Output the [X, Y] coordinate of the center of the cell containing the given text.  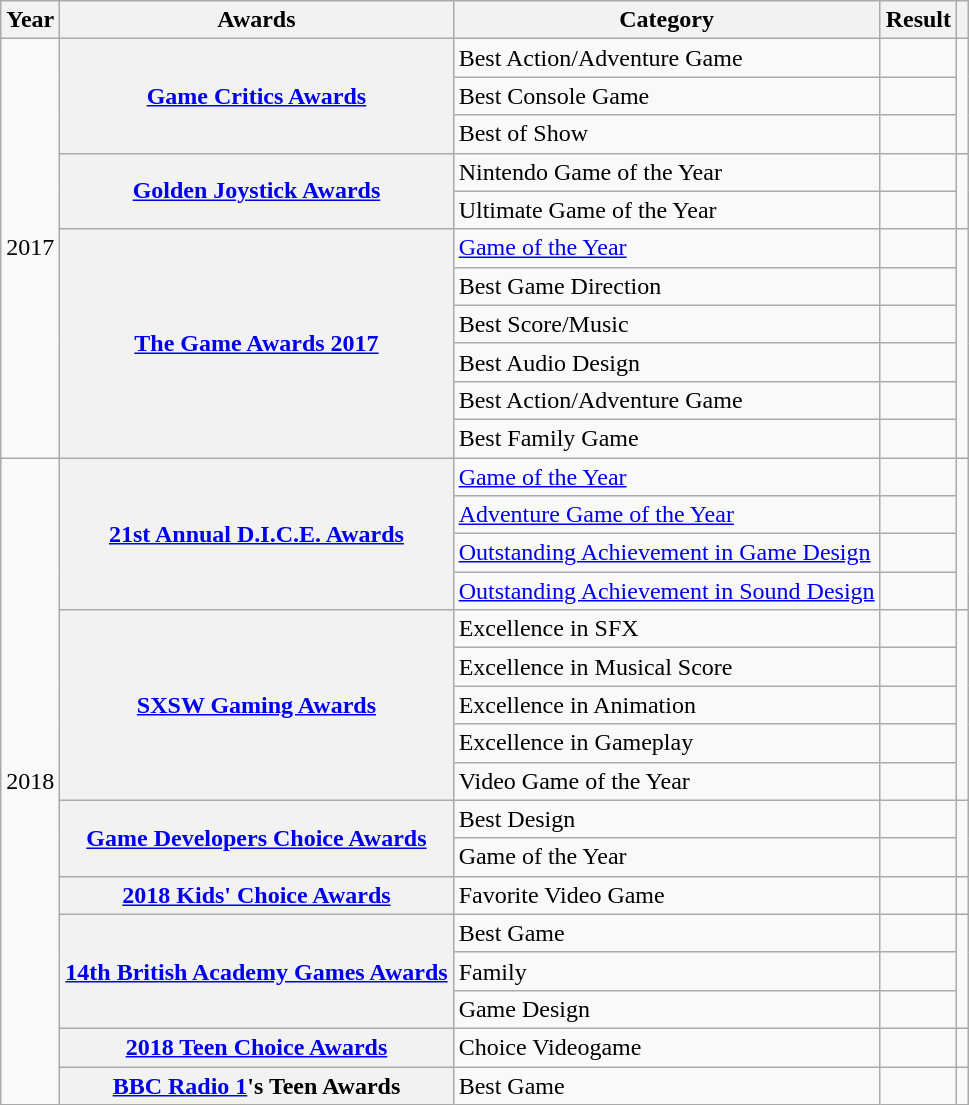
Result [918, 20]
Excellence in Animation [666, 705]
Best Design [666, 819]
Game Design [666, 1009]
2018 Teen Choice Awards [256, 1047]
Ultimate Game of the Year [666, 210]
Category [666, 20]
Nintendo Game of the Year [666, 172]
Favorite Video Game [666, 895]
Year [30, 20]
SXSW Gaming Awards [256, 705]
The Game Awards 2017 [256, 343]
Choice Videogame [666, 1047]
Adventure Game of the Year [666, 515]
Video Game of the Year [666, 781]
Best of Show [666, 134]
Best Family Game [666, 438]
Game Developers Choice Awards [256, 838]
Game Critics Awards [256, 96]
2018 Kids' Choice Awards [256, 895]
Best Audio Design [666, 362]
Excellence in Musical Score [666, 667]
21st Annual D.I.C.E. Awards [256, 534]
Awards [256, 20]
Best Game Direction [666, 286]
2017 [30, 248]
Outstanding Achievement in Sound Design [666, 591]
Family [666, 971]
Best Score/Music [666, 324]
14th British Academy Games Awards [256, 971]
Excellence in SFX [666, 629]
Golden Joystick Awards [256, 191]
2018 [30, 782]
Excellence in Gameplay [666, 743]
BBC Radio 1's Teen Awards [256, 1085]
Outstanding Achievement in Game Design [666, 553]
Best Console Game [666, 96]
